Determine the (x, y) coordinate at the center of the cell enclosing the given text.  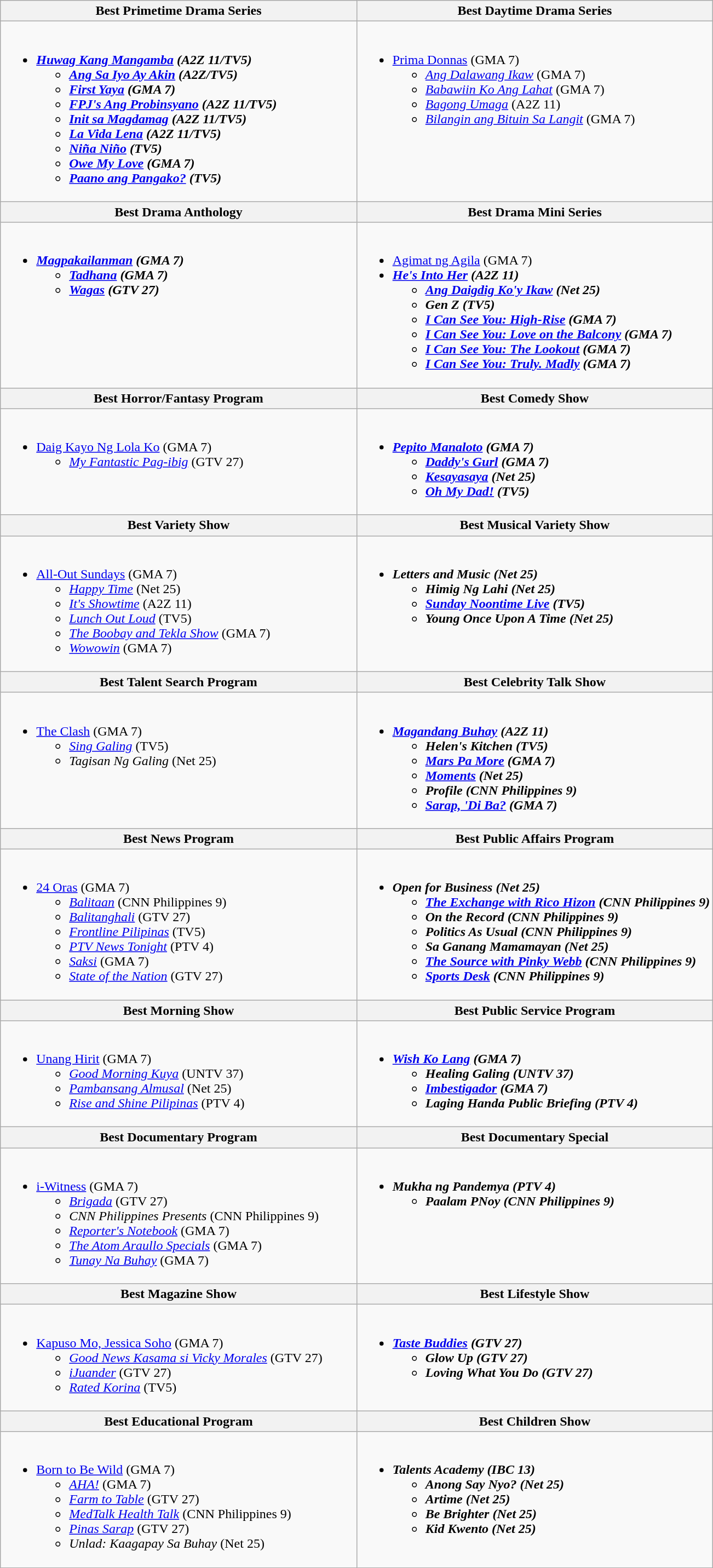
Pepito Manaloto (GMA 7)Daddy's Gurl (GMA 7)Kesayasaya (Net 25)Oh My Dad! (TV5) (534, 462)
Best Horror/Fantasy Program (179, 398)
Mukha ng Pandemya (PTV 4)Paalam PNoy (CNN Philippines 9) (534, 1216)
Best Magazine Show (179, 1294)
Best Daytime Drama Series (534, 11)
Best Children Show (534, 1421)
Best Morning Show (179, 1010)
Best Musical Variety Show (534, 525)
Talents Academy (IBC 13)Anong Say Nyo? (Net 25)Artime (Net 25)Be Brighter (Net 25)Kid Kwento (Net 25) (534, 1500)
Best Public Service Program (534, 1010)
Best Documentary Special (534, 1138)
Kapuso Mo, Jessica Soho (GMA 7)Good News Kasama si Vicky Morales (GTV 27)iJuander (GTV 27)Rated Korina (TV5) (179, 1358)
Daig Kayo Ng Lola Ko (GMA 7)My Fantastic Pag-ibig (GTV 27) (179, 462)
Wish Ko Lang (GMA 7)Healing Galing (UNTV 37)Imbestigador (GMA 7)Laging Handa Public Briefing (PTV 4) (534, 1074)
Best Primetime Drama Series (179, 11)
Best Lifestyle Show (534, 1294)
Best Comedy Show (534, 398)
Letters and Music (Net 25)Himig Ng Lahi (Net 25)Sunday Noontime Live (TV5)Young Once Upon A Time (Net 25) (534, 604)
Prima Donnas (GMA 7)Ang Dalawang Ikaw (GMA 7)Babawiin Ko Ang Lahat (GMA 7)Bagong Umaga (A2Z 11)Bilangin ang Bituin Sa Langit (GMA 7) (534, 112)
Best News Program (179, 838)
Unang Hirit (GMA 7)Good Morning Kuya (UNTV 37)Pambansang Almusal (Net 25)Rise and Shine Pilipinas (PTV 4) (179, 1074)
The Clash (GMA 7)Sing Galing (TV5)Tagisan Ng Galing (Net 25) (179, 760)
Best Variety Show (179, 525)
Magpakailanman (GMA 7)Tadhana (GMA 7)Wagas (GTV 27) (179, 305)
Best Educational Program (179, 1421)
Taste Buddies (GTV 27)Glow Up (GTV 27)Loving What You Do (GTV 27) (534, 1358)
Best Celebrity Talk Show (534, 682)
Best Drama Mini Series (534, 212)
Born to Be Wild (GMA 7)AHA! (GMA 7)Farm to Table (GTV 27)MedTalk Health Talk (CNN Philippines 9)Pinas Sarap (GTV 27)Unlad: Kaagapay Sa Buhay (Net 25) (179, 1500)
Best Public Affairs Program (534, 838)
Best Drama Anthology (179, 212)
Best Talent Search Program (179, 682)
Magandang Buhay (A2Z 11)Helen's Kitchen (TV5)Mars Pa More (GMA 7)Moments (Net 25)Profile (CNN Philippines 9)Sarap, 'Di Ba? (GMA 7) (534, 760)
Best Documentary Program (179, 1138)
All-Out Sundays (GMA 7)Happy Time (Net 25)It's Showtime (A2Z 11)Lunch Out Loud (TV5)The Boobay and Tekla Show (GMA 7)Wowowin (GMA 7) (179, 604)
